Return the (x, y) coordinate for the center point of the cell that contains the specified text.  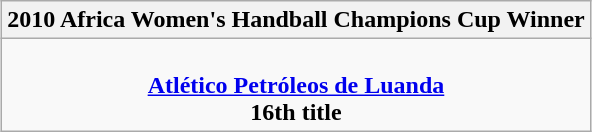
Atlético Petróleos de Luanda16th title (296, 85)
2010 Africa Women's Handball Champions Cup Winner (296, 20)
